Find where the given text appears and provide that cell's center as [X, Y] coordinate. 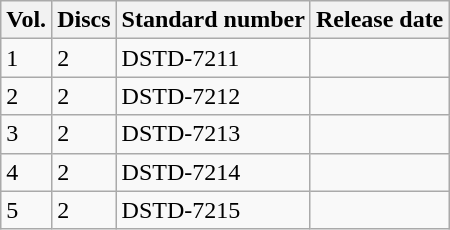
Vol. [26, 20]
5 [26, 210]
Discs [84, 20]
4 [26, 172]
DSTD-7211 [213, 58]
DSTD-7212 [213, 96]
3 [26, 134]
1 [26, 58]
Standard number [213, 20]
Release date [379, 20]
DSTD-7214 [213, 172]
DSTD-7213 [213, 134]
DSTD-7215 [213, 210]
